For the text-containing cell, return its midpoint in [x, y] coordinate format. 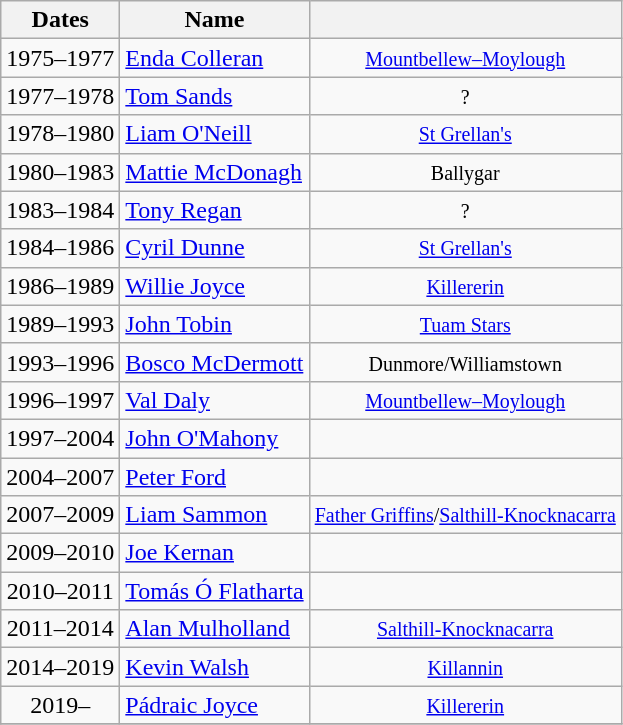
2007–2009 [60, 515]
John Tobin [214, 324]
1975–1977 [60, 58]
Tuam Stars [465, 324]
Pádraic Joyce [214, 705]
1984–1986 [60, 248]
1977–1978 [60, 96]
Salthill-Knocknacarra [465, 629]
2004–2007 [60, 477]
Joe Kernan [214, 553]
2011–2014 [60, 629]
Willie Joyce [214, 286]
John O'Mahony [214, 438]
Bosco McDermott [214, 362]
Cyril Dunne [214, 248]
Tony Regan [214, 210]
Mattie McDonagh [214, 172]
Enda Colleran [214, 58]
Name [214, 20]
Killannin [465, 667]
1986–1989 [60, 286]
1983–1984 [60, 210]
2014–2019 [60, 667]
Dunmore/Williamstown [465, 362]
1989–1993 [60, 324]
Tom Sands [214, 96]
1978–1980 [60, 134]
2010–2011 [60, 591]
Alan Mulholland [214, 629]
Peter Ford [214, 477]
Tomás Ó Flatharta [214, 591]
1980–1983 [60, 172]
2009–2010 [60, 553]
2019– [60, 705]
Father Griffins/Salthill-Knocknacarra [465, 515]
Liam O'Neill [214, 134]
Val Daly [214, 400]
Dates [60, 20]
1996–1997 [60, 400]
1993–1996 [60, 362]
Ballygar [465, 172]
1997–2004 [60, 438]
Liam Sammon [214, 515]
Kevin Walsh [214, 667]
